Find where the given text appears and provide that cell's center as [x, y] coordinate. 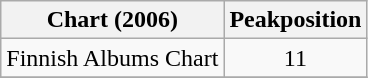
11 [296, 58]
Peakposition [296, 20]
Chart (2006) [112, 20]
Finnish Albums Chart [112, 58]
